Provide the (X, Y) coordinate of the cell's center where the given text is located.  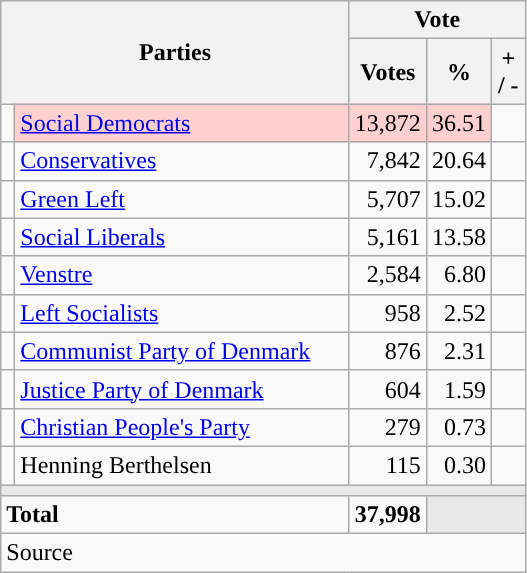
Vote (437, 20)
20.64 (458, 161)
Left Socialists (182, 313)
Christian People's Party (182, 427)
36.51 (458, 123)
Total (176, 515)
Social Democrats (182, 123)
13.58 (458, 237)
2,584 (388, 275)
Justice Party of Denmark (182, 389)
2.31 (458, 351)
7,842 (388, 161)
Conservatives (182, 161)
Social Liberals (182, 237)
13,872 (388, 123)
1.59 (458, 389)
5,161 (388, 237)
Source (263, 553)
Votes (388, 72)
Henning Berthelsen (182, 465)
% (458, 72)
958 (388, 313)
Communist Party of Denmark (182, 351)
876 (388, 351)
0.30 (458, 465)
279 (388, 427)
Green Left (182, 199)
115 (388, 465)
5,707 (388, 199)
6.80 (458, 275)
Venstre (182, 275)
+ / - (508, 72)
2.52 (458, 313)
15.02 (458, 199)
604 (388, 389)
0.73 (458, 427)
37,998 (388, 515)
Parties (176, 52)
